Scan for the cell matching the given text and deliver its [X, Y] coordinate at center. 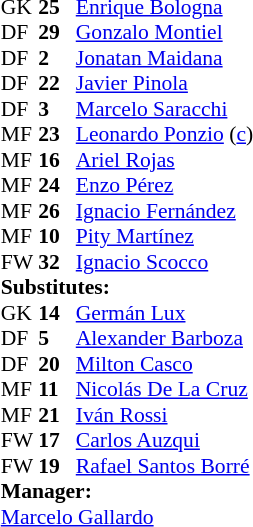
Nicolás De La Cruz [164, 389]
Manager: [127, 491]
Iván Rossi [164, 415]
Germán Lux [164, 313]
3 [57, 109]
Ariel Rojas [164, 160]
Carlos Auzqui [164, 441]
23 [57, 135]
24 [57, 185]
Jonatan Maidana [164, 58]
Javier Pinola [164, 83]
14 [57, 313]
Marcelo Saracchi [164, 109]
26 [57, 211]
Leonardo Ponzio (c) [164, 135]
19 [57, 466]
2 [57, 58]
16 [57, 160]
Milton Casco [164, 364]
20 [57, 364]
5 [57, 339]
Ignacio Scocco [164, 262]
22 [57, 83]
10 [57, 237]
Ignacio Fernández [164, 211]
17 [57, 441]
32 [57, 262]
Pity Martínez [164, 237]
Gonzalo Montiel [164, 33]
Rafael Santos Borré [164, 466]
11 [57, 389]
21 [57, 415]
Enzo Pérez [164, 185]
Substitutes: [127, 287]
Alexander Barboza [164, 339]
GK [20, 313]
29 [57, 33]
